Extract the [X, Y] coordinate from the center of the cell holding the provided text.  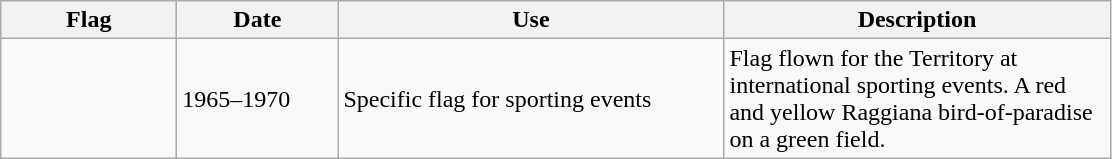
Flag [89, 20]
1965–1970 [258, 98]
Description [917, 20]
Flag flown for the Territory at international sporting events. A red and yellow Raggiana bird-of-paradise on a green field. [917, 98]
Use [531, 20]
Date [258, 20]
Specific flag for sporting events [531, 98]
